Provide the (X, Y) coordinate of the cell's center where the given text is located.  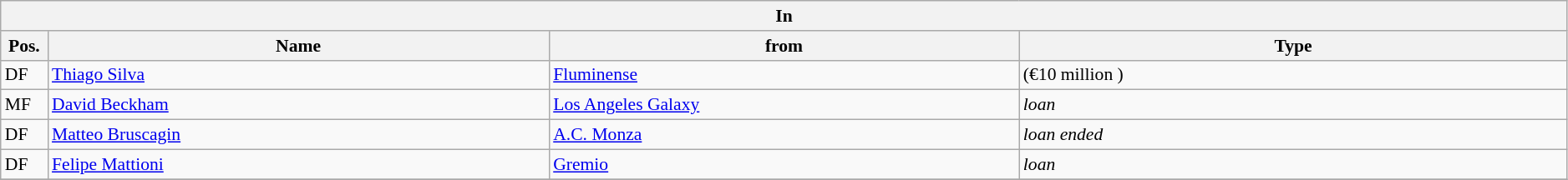
MF (24, 105)
from (784, 46)
Pos. (24, 46)
In (784, 16)
Name (298, 46)
Thiago Silva (298, 75)
Los Angeles Galaxy (784, 105)
David Beckham (298, 105)
(€10 million ) (1293, 75)
Matteo Bruscagin (298, 135)
A.C. Monza (784, 135)
loan ended (1293, 135)
Gremio (784, 164)
Felipe Mattioni (298, 164)
Fluminense (784, 75)
Type (1293, 46)
